Locate the cell with the specified text and output its (X, Y) center coordinate. 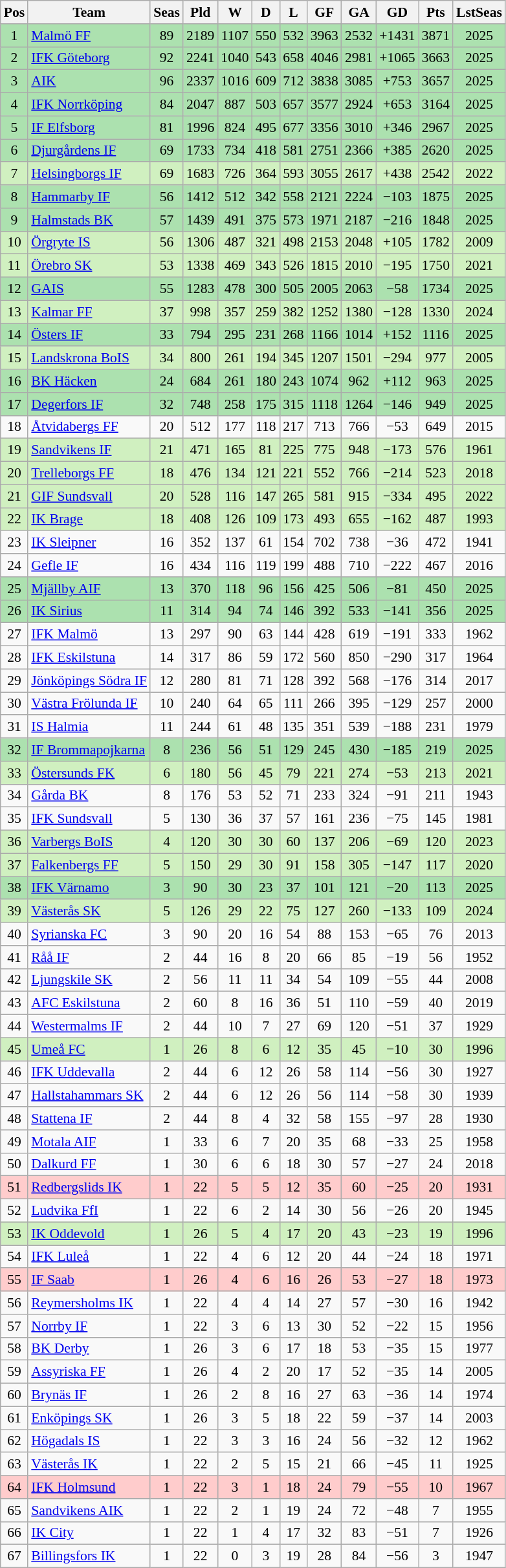
−290 (397, 658)
−97 (397, 1118)
−25 (397, 1188)
−81 (397, 589)
49 (14, 1142)
BK Derby (89, 1349)
2015 (479, 427)
IFK Norrköping (89, 105)
345 (294, 358)
1306 (201, 243)
1380 (358, 312)
2620 (436, 151)
619 (358, 635)
−191 (397, 635)
649 (436, 427)
498 (294, 243)
225 (294, 450)
−103 (397, 197)
127 (325, 911)
Örebro SK (89, 266)
147 (267, 496)
713 (325, 427)
1927 (479, 1073)
560 (325, 658)
+346 (397, 127)
702 (325, 543)
91 (294, 865)
1930 (479, 1118)
31 (14, 727)
1338 (201, 266)
2009 (479, 243)
748 (201, 404)
657 (294, 105)
130 (201, 819)
Westermalms IF (89, 1027)
Örgryte IS (89, 243)
2187 (358, 220)
2924 (358, 105)
1958 (479, 1142)
GAIS (89, 289)
−147 (397, 865)
1941 (479, 543)
915 (358, 496)
1439 (201, 220)
38 (14, 888)
962 (358, 381)
+1065 (397, 58)
1815 (325, 266)
+152 (397, 335)
2008 (479, 980)
794 (201, 335)
430 (358, 750)
−20 (397, 888)
IK City (89, 1533)
2020 (479, 865)
113 (436, 888)
IS Halmia (89, 727)
2121 (325, 197)
1412 (201, 197)
977 (436, 358)
−24 (397, 1257)
3010 (358, 127)
Malmö FF (89, 36)
3657 (436, 82)
89 (167, 36)
Halmstads BK (89, 220)
476 (201, 474)
2153 (325, 243)
609 (267, 82)
3663 (436, 58)
280 (201, 681)
573 (294, 220)
1501 (358, 358)
92 (167, 58)
111 (294, 704)
576 (436, 450)
+753 (397, 82)
533 (358, 611)
2017 (479, 681)
300 (267, 289)
217 (294, 427)
46 (14, 1073)
+653 (397, 105)
2023 (479, 842)
3085 (358, 82)
72 (358, 1510)
−75 (397, 819)
194 (267, 358)
213 (436, 773)
206 (358, 842)
4046 (325, 58)
356 (436, 611)
998 (201, 312)
1734 (436, 289)
2189 (201, 36)
1252 (325, 312)
1943 (479, 796)
2019 (479, 1003)
526 (294, 266)
IFK Eskilstuna (89, 658)
1116 (436, 335)
824 (234, 127)
−128 (397, 312)
−69 (397, 842)
Motala AIF (89, 1142)
1967 (479, 1487)
Gefle IF (89, 565)
L (294, 12)
800 (201, 358)
434 (201, 565)
1683 (201, 174)
154 (294, 543)
117 (436, 865)
Gårda BK (89, 796)
GIF Sundsvall (89, 496)
Åtvidabergs FF (89, 427)
39 (14, 911)
258 (234, 404)
Västerås SK (89, 911)
1977 (479, 1349)
−32 (397, 1441)
Landskrona BoIS (89, 358)
+438 (397, 174)
1964 (479, 658)
Reymersholms IK (89, 1303)
Dalkurd FF (89, 1164)
1956 (479, 1326)
IF Brommapojkarna (89, 750)
62 (14, 1441)
1945 (479, 1211)
1961 (479, 450)
GA (358, 12)
2016 (479, 565)
1942 (479, 1303)
3164 (436, 105)
712 (294, 82)
370 (201, 589)
425 (325, 589)
408 (201, 519)
Hammarby IF (89, 197)
42 (14, 980)
Varbergs BoIS (89, 842)
−59 (397, 1003)
175 (267, 404)
Syrianska FC (89, 934)
1107 (234, 36)
101 (325, 888)
1014 (358, 335)
W (234, 12)
Östersunds FK (89, 773)
Västerås IK (89, 1465)
−214 (397, 474)
135 (294, 727)
351 (325, 727)
658 (294, 58)
153 (358, 934)
734 (234, 151)
Assyriska FF (89, 1372)
88 (325, 934)
D (267, 12)
257 (436, 704)
+105 (397, 243)
+385 (397, 151)
2013 (479, 934)
887 (234, 105)
−176 (397, 681)
1973 (479, 1280)
738 (358, 543)
−294 (397, 358)
Råå IF (89, 957)
450 (436, 589)
219 (436, 750)
491 (234, 220)
532 (294, 36)
266 (325, 704)
244 (201, 727)
156 (294, 589)
IK Oddevold (89, 1234)
−65 (397, 934)
−23 (397, 1234)
2047 (201, 105)
Billingsfors IK (89, 1556)
1782 (436, 243)
568 (358, 681)
172 (294, 658)
BK Häcken (89, 381)
Brynäs IF (89, 1395)
1848 (436, 220)
IFK Holmsund (89, 1487)
Högadals IS (89, 1441)
−10 (397, 1049)
364 (267, 174)
1016 (234, 82)
+112 (397, 381)
850 (358, 658)
Norrby IF (89, 1326)
0 (234, 1556)
146 (294, 611)
949 (436, 404)
75 (294, 911)
−33 (397, 1142)
IF Elfsborg (89, 127)
IFK Sundsvall (89, 819)
2751 (325, 151)
552 (325, 474)
1207 (325, 358)
3055 (325, 174)
2224 (358, 197)
3356 (325, 127)
−48 (397, 1510)
1926 (479, 1533)
321 (267, 243)
1264 (358, 404)
543 (267, 58)
−22 (397, 1326)
−141 (397, 611)
3577 (325, 105)
Mjällby AIF (89, 589)
1993 (479, 519)
471 (201, 450)
Hallstahammars SK (89, 1096)
199 (294, 565)
Östers IF (89, 335)
Falkenbergs FF (89, 865)
IFK Uddevalla (89, 1073)
775 (325, 450)
1981 (479, 819)
−188 (397, 727)
243 (294, 381)
−37 (397, 1418)
710 (358, 565)
−195 (397, 266)
948 (358, 450)
−222 (397, 565)
−129 (397, 704)
Trelleborgs FF (89, 474)
1040 (234, 58)
173 (294, 519)
155 (358, 1118)
Jönköpings Södra IF (89, 681)
IF Saab (89, 1280)
Västra Frölunda IF (89, 704)
129 (294, 750)
GD (397, 12)
245 (325, 750)
428 (325, 635)
Team (89, 12)
684 (201, 381)
IK Sleipner (89, 543)
295 (234, 335)
357 (234, 312)
382 (294, 312)
418 (267, 151)
145 (436, 819)
265 (294, 496)
Helsingborgs IF (89, 174)
395 (358, 704)
Pos (14, 12)
IK Brage (89, 519)
GF (325, 12)
2000 (479, 704)
76 (436, 934)
352 (201, 543)
74 (267, 611)
−162 (397, 519)
478 (234, 289)
1118 (325, 404)
677 (294, 127)
297 (201, 635)
−26 (397, 1211)
Degerfors IF (89, 404)
1931 (479, 1188)
144 (294, 635)
134 (234, 474)
2010 (358, 266)
523 (436, 474)
211 (436, 796)
−216 (397, 220)
−146 (397, 404)
Kalmar FF (89, 312)
119 (267, 565)
1974 (479, 1395)
86 (234, 658)
Redbergslids IK (89, 1188)
Djurgårdens IF (89, 151)
128 (294, 681)
−19 (397, 957)
LstSeas (479, 12)
506 (358, 589)
467 (436, 565)
593 (294, 174)
305 (358, 865)
−173 (397, 450)
Pld (201, 12)
−30 (397, 1303)
2048 (358, 243)
AIK (89, 82)
2981 (358, 58)
−334 (397, 496)
315 (294, 404)
1947 (479, 1556)
85 (358, 957)
Sandvikens IF (89, 450)
469 (234, 266)
1925 (479, 1465)
2003 (479, 1418)
274 (358, 773)
1283 (201, 289)
505 (294, 289)
−133 (397, 911)
528 (201, 496)
503 (267, 105)
3963 (325, 36)
1875 (436, 197)
Ljungskile SK (89, 980)
488 (325, 565)
−45 (397, 1465)
50 (14, 1164)
Pts (436, 12)
1929 (479, 1027)
−91 (397, 796)
+1431 (397, 36)
94 (234, 611)
2063 (358, 289)
67 (14, 1556)
240 (201, 704)
1330 (436, 312)
260 (358, 911)
165 (234, 450)
375 (267, 220)
47 (14, 1096)
68 (358, 1142)
1955 (479, 1510)
2617 (358, 174)
1952 (479, 957)
83 (358, 1533)
1750 (436, 266)
Sandvikens AIK (89, 1510)
342 (267, 197)
1979 (479, 727)
558 (294, 197)
177 (234, 427)
2542 (436, 174)
Stattena IF (89, 1118)
472 (436, 543)
259 (267, 312)
268 (294, 335)
Seas (167, 12)
2366 (358, 151)
IFK Luleå (89, 1257)
IFK Göteborg (89, 58)
726 (234, 174)
655 (358, 519)
2241 (201, 58)
Ludvika FfI (89, 1211)
9 (14, 220)
1939 (479, 1096)
Enköpings SK (89, 1418)
963 (436, 381)
3838 (325, 82)
1166 (325, 335)
IK Sirius (89, 611)
343 (267, 266)
2967 (436, 127)
IFK Malmö (89, 635)
IFK Värnamo (89, 888)
550 (267, 36)
233 (325, 796)
333 (436, 635)
2532 (358, 36)
150 (201, 865)
41 (14, 957)
−185 (397, 750)
2337 (201, 82)
3871 (436, 36)
Umeå FC (89, 1049)
1074 (325, 381)
AFC Eskilstuna (89, 1003)
1733 (201, 151)
110 (358, 1003)
161 (325, 819)
493 (325, 519)
158 (325, 865)
539 (358, 727)
324 (358, 796)
176 (201, 796)
